Detect which cell encompasses the target text, then output its [X, Y] center coordinate. 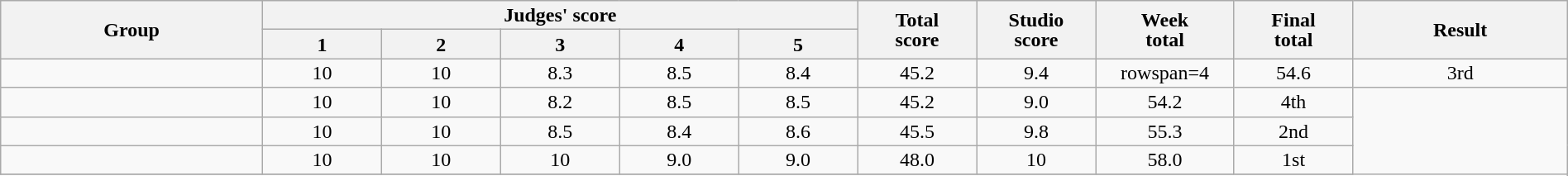
Finaltotal [1293, 30]
3 [560, 45]
Group [132, 30]
8.2 [560, 102]
9.8 [1036, 131]
45.5 [917, 131]
3rd [1460, 73]
9.4 [1036, 73]
Totalscore [917, 30]
1st [1293, 160]
55.3 [1164, 131]
Judges' score [560, 15]
58.0 [1164, 160]
Studioscore [1036, 30]
54.6 [1293, 73]
1 [322, 45]
Weektotal [1164, 30]
rowspan=4 [1164, 73]
Result [1460, 30]
8.3 [560, 73]
48.0 [917, 160]
4 [679, 45]
4th [1293, 102]
54.2 [1164, 102]
2nd [1293, 131]
8.6 [798, 131]
2 [441, 45]
5 [798, 45]
